Return the [x, y] coordinate for the center point of the cell that contains the specified text.  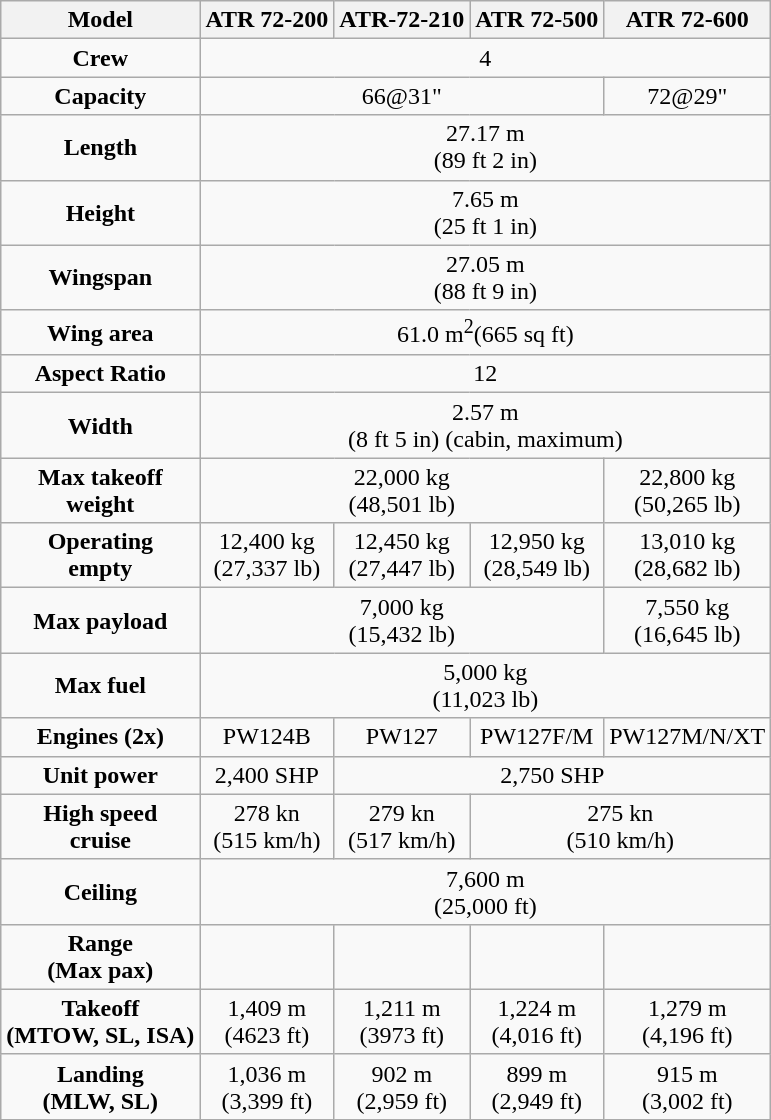
ATR 72-200 [267, 20]
Max payload [100, 620]
7.65 m(25 ft 1 in) [486, 212]
915 m(3,002 ft) [688, 1086]
PW127M/N/XT [688, 737]
12,400 kg(27,337 lb) [267, 556]
7,550 kg(16,645 lb) [688, 620]
Model [100, 20]
902 m(2,959 ft) [402, 1086]
Ceiling [100, 892]
5,000 kg(11,023 lb) [486, 686]
PW127 [402, 737]
1,036 m(3,399 ft) [267, 1086]
PW127F/M [537, 737]
1,279 m(4,196 ft) [688, 1022]
Crew [100, 58]
Landing(MLW, SL) [100, 1086]
2,750 SHP [552, 775]
22,000 kg(48,501 lb) [402, 490]
Length [100, 148]
1,224 m(4,016 ft) [537, 1022]
Aspect Ratio [100, 374]
Takeoff(MTOW, SL, ISA) [100, 1022]
899 m(2,949 ft) [537, 1086]
PW124B [267, 737]
72@29" [688, 96]
Height [100, 212]
Max fuel [100, 686]
Unit power [100, 775]
4 [486, 58]
Operatingempty [100, 556]
13,010 kg(28,682 lb) [688, 556]
12,450 kg(27,447 lb) [402, 556]
High speedcruise [100, 826]
66@31" [402, 96]
Wing area [100, 332]
2.57 m(8 ft 5 in) (cabin, maximum) [486, 426]
22,800 kg(50,265 lb) [688, 490]
12,950 kg(28,549 lb) [537, 556]
Max takeoffweight [100, 490]
27.17 m(89 ft 2 in) [486, 148]
1,211 m(3973 ft) [402, 1022]
ATR 72-500 [537, 20]
27.05 m(88 ft 9 in) [486, 278]
2,400 SHP [267, 775]
278 kn(515 km/h) [267, 826]
61.0 m2(665 sq ft) [486, 332]
Capacity [100, 96]
1,409 m(4623 ft) [267, 1022]
275 kn(510 km/h) [620, 826]
7,000 kg(15,432 lb) [402, 620]
Engines (2x) [100, 737]
12 [486, 374]
Range(Max pax) [100, 956]
279 kn(517 km/h) [402, 826]
7,600 m(25,000 ft) [486, 892]
ATR-72-210 [402, 20]
Width [100, 426]
ATR 72-600 [688, 20]
Wingspan [100, 278]
